Identify which cell holds the provided text, then report its [x, y] central coordinate. 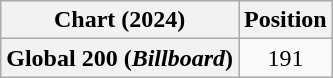
Position [285, 20]
191 [285, 58]
Chart (2024) [120, 20]
Global 200 (Billboard) [120, 58]
